Search for the cell housing the specified text and yield its (x, y) center coordinate. 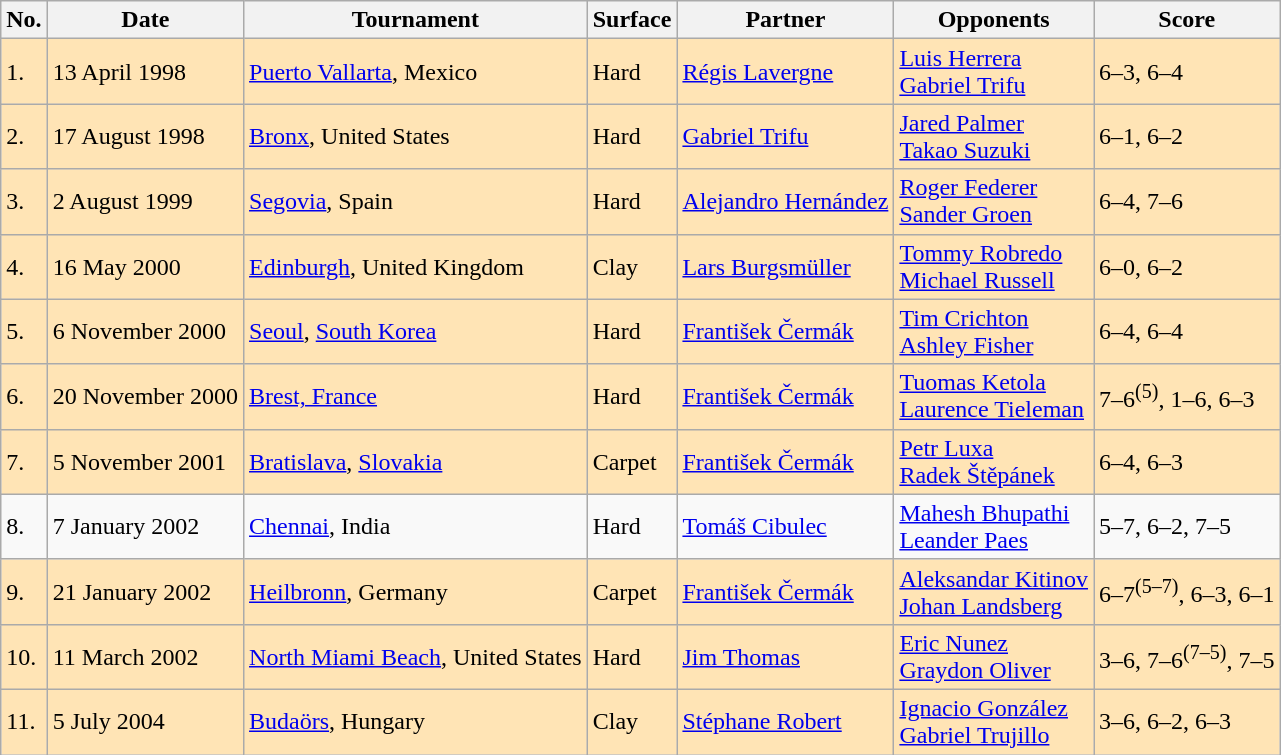
6–3, 6–4 (1187, 72)
7 January 2002 (145, 526)
Date (145, 20)
6–4, 6–3 (1187, 462)
Opponents (994, 20)
20 November 2000 (145, 396)
5 July 2004 (145, 722)
Alejandro Hernández (786, 202)
13 April 1998 (145, 72)
10. (24, 656)
Aleksandar Kitinov Johan Landsberg (994, 592)
Tomáš Cibulec (786, 526)
3. (24, 202)
6. (24, 396)
5. (24, 332)
6–0, 6–2 (1187, 266)
Petr Luxa Radek Štěpánek (994, 462)
3–6, 6–2, 6–3 (1187, 722)
Chennai, India (416, 526)
1. (24, 72)
Ignacio González Gabriel Trujillo (994, 722)
Régis Lavergne (786, 72)
North Miami Beach, United States (416, 656)
Seoul, South Korea (416, 332)
Tournament (416, 20)
6–4, 6–4 (1187, 332)
17 August 1998 (145, 136)
9. (24, 592)
Brest, France (416, 396)
11. (24, 722)
Tuomas Ketola Laurence Tieleman (994, 396)
11 March 2002 (145, 656)
3–6, 7–6(7–5), 7–5 (1187, 656)
5 November 2001 (145, 462)
Tim Crichton Ashley Fisher (994, 332)
No. (24, 20)
6 November 2000 (145, 332)
7–6(5), 1–6, 6–3 (1187, 396)
Jim Thomas (786, 656)
Eric Nunez Graydon Oliver (994, 656)
2 August 1999 (145, 202)
Jared Palmer Takao Suzuki (994, 136)
5–7, 6–2, 7–5 (1187, 526)
7. (24, 462)
Segovia, Spain (416, 202)
6–1, 6–2 (1187, 136)
6–7(5–7), 6–3, 6–1 (1187, 592)
Luis Herrera Gabriel Trifu (994, 72)
Budaörs, Hungary (416, 722)
Bratislava, Slovakia (416, 462)
Partner (786, 20)
Gabriel Trifu (786, 136)
Bronx, United States (416, 136)
16 May 2000 (145, 266)
8. (24, 526)
6–4, 7–6 (1187, 202)
Lars Burgsmüller (786, 266)
Surface (632, 20)
Puerto Vallarta, Mexico (416, 72)
Stéphane Robert (786, 722)
Score (1187, 20)
Tommy Robredo Michael Russell (994, 266)
Heilbronn, Germany (416, 592)
Roger Federer Sander Groen (994, 202)
Mahesh Bhupathi Leander Paes (994, 526)
4. (24, 266)
2. (24, 136)
Edinburgh, United Kingdom (416, 266)
21 January 2002 (145, 592)
